Determine the [X, Y] coordinate at the center of the cell enclosing the given text.  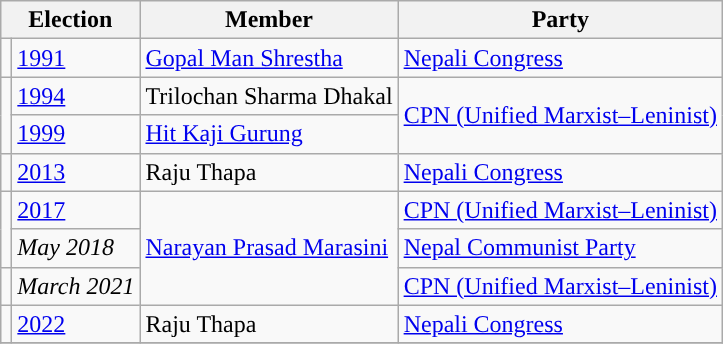
Member [269, 20]
2017 [76, 210]
1994 [76, 96]
May 2018 [76, 248]
Trilochan Sharma Dhakal [269, 96]
2022 [76, 324]
Gopal Man Shrestha [269, 58]
Nepal Communist Party [560, 248]
1999 [76, 134]
2013 [76, 172]
Election [70, 20]
Narayan Prasad Marasini [269, 248]
1991 [76, 58]
Party [560, 20]
Hit Kaji Gurung [269, 134]
March 2021 [76, 286]
